Find where the given text appears and provide that cell's center as (x, y) coordinate. 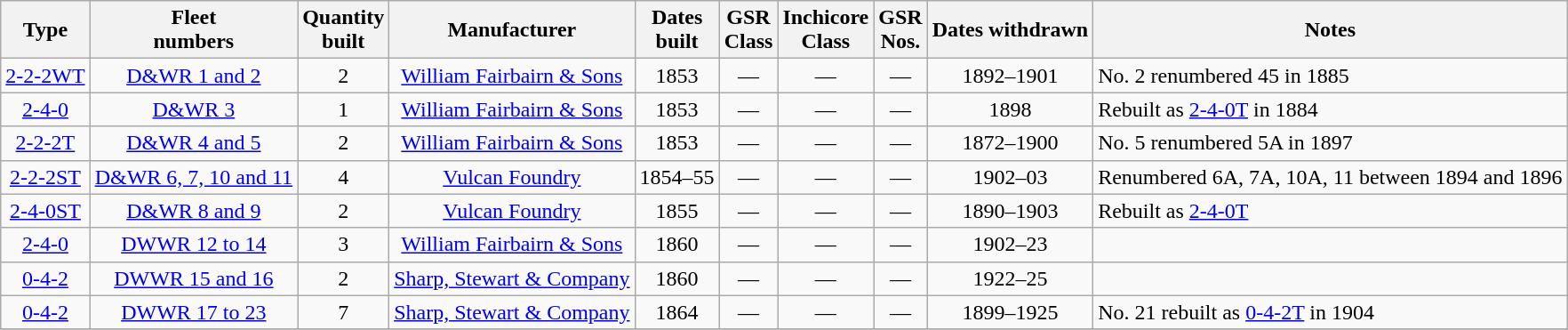
Manufacturer (512, 30)
Renumbered 6A, 7A, 10A, 11 between 1894 and 1896 (1330, 177)
2-4-0ST (45, 211)
GSRClass (748, 30)
1855 (677, 211)
1892–1901 (1010, 76)
3 (343, 245)
Dates withdrawn (1010, 30)
GSRNos. (900, 30)
D&WR 4 and 5 (194, 143)
No. 2 renumbered 45 in 1885 (1330, 76)
1898 (1010, 109)
Type (45, 30)
Quantitybuilt (343, 30)
1922–25 (1010, 278)
Datesbuilt (677, 30)
DWWR 12 to 14 (194, 245)
D&WR 6, 7, 10 and 11 (194, 177)
D&WR 3 (194, 109)
4 (343, 177)
2-2-2ST (45, 177)
1902–23 (1010, 245)
Rebuilt as 2-4-0T in 1884 (1330, 109)
1890–1903 (1010, 211)
2-2-2T (45, 143)
7 (343, 312)
No. 5 renumbered 5A in 1897 (1330, 143)
Rebuilt as 2-4-0T (1330, 211)
1864 (677, 312)
DWWR 17 to 23 (194, 312)
1854–55 (677, 177)
No. 21 rebuilt as 0-4-2T in 1904 (1330, 312)
1899–1925 (1010, 312)
2-2-2WT (45, 76)
D&WR 8 and 9 (194, 211)
1872–1900 (1010, 143)
D&WR 1 and 2 (194, 76)
1902–03 (1010, 177)
DWWR 15 and 16 (194, 278)
Notes (1330, 30)
Fleetnumbers (194, 30)
1 (343, 109)
InchicoreClass (826, 30)
